Identify which cell holds the provided text, then report its (x, y) central coordinate. 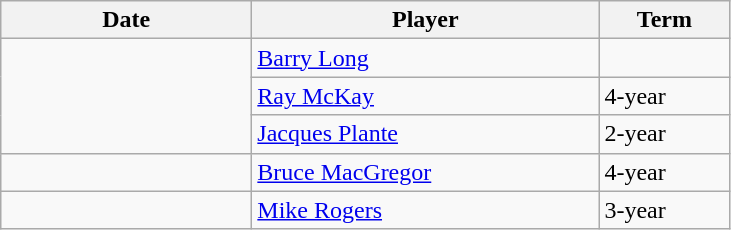
Jacques Plante (426, 134)
3-year (664, 210)
Bruce MacGregor (426, 172)
Term (664, 20)
Ray McKay (426, 96)
Date (126, 20)
Barry Long (426, 58)
2-year (664, 134)
Mike Rogers (426, 210)
Player (426, 20)
